Return the (x, y) coordinate for the center point of the cell that contains the specified text.  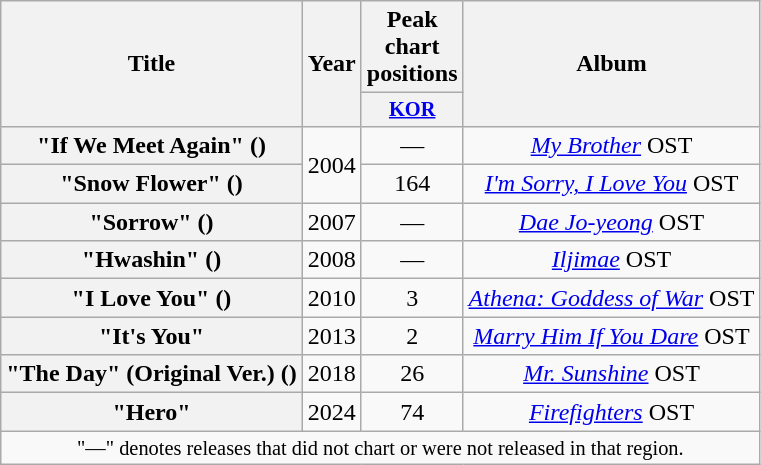
2024 (332, 412)
"—" denotes releases that did not chart or were not released in that region. (380, 448)
2004 (332, 164)
"Hwashin" () (152, 260)
2013 (332, 336)
Album (612, 64)
Marry Him If You Dare OST (612, 336)
74 (412, 412)
Peak chart positions (412, 47)
"Sorrow" () (152, 222)
Mr. Sunshine OST (612, 374)
26 (412, 374)
"The Day" (Original Ver.) () (152, 374)
Firefighters OST (612, 412)
2010 (332, 298)
2018 (332, 374)
"I Love You" () (152, 298)
"If We Meet Again" () (152, 145)
2 (412, 336)
3 (412, 298)
2007 (332, 222)
Athena: Goddess of War OST (612, 298)
"Snow Flower" () (152, 184)
My Brother OST (612, 145)
"It's You" (152, 336)
Iljimae OST (612, 260)
2008 (332, 260)
Dae Jo-yeong OST (612, 222)
Title (152, 64)
164 (412, 184)
"Hero" (152, 412)
KOR (412, 110)
Year (332, 64)
I'm Sorry, I Love You OST (612, 184)
